Scan for the cell matching the given text and deliver its [x, y] coordinate at center. 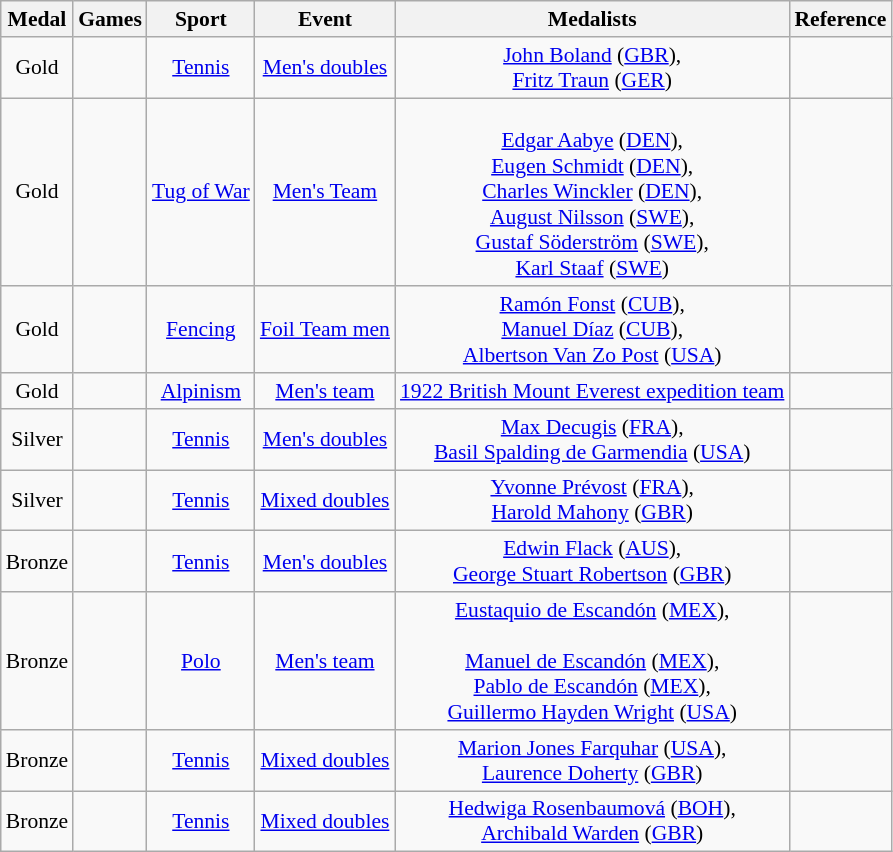
Men's Team [325, 192]
Tug of War [201, 192]
John Boland (GBR), Fritz Traun (GER) [592, 68]
Alpinism [201, 391]
Ramón Fonst (CUB), Manuel Díaz (CUB), Albertson Van Zo Post (USA) [592, 330]
Edwin Flack (AUS), George Stuart Robertson (GBR) [592, 562]
Hedwiga Rosenbaumová (BOH), Archibald Warden (GBR) [592, 822]
Yvonne Prévost (FRA), Harold Mahony (GBR) [592, 500]
1922 British Mount Everest expedition team [592, 391]
Edgar Aabye (DEN), Eugen Schmidt (DEN), Charles Winckler (DEN), August Nilsson (SWE), Gustaf Söderström (SWE), Karl Staaf (SWE) [592, 192]
Eustaquio de Escandón (MEX), Manuel de Escandón (MEX), Pablo de Escandón (MEX), Guillermo Hayden Wright (USA) [592, 661]
Medalists [592, 19]
Foil Team men [325, 330]
Event [325, 19]
Marion Jones Farquhar (USA), Laurence Doherty (GBR) [592, 760]
Max Decugis (FRA), Basil Spalding de Garmendia (USA) [592, 440]
Polo [201, 661]
Sport [201, 19]
Reference [840, 19]
Games [110, 19]
Medal [37, 19]
Fencing [201, 330]
